Search for the cell housing the specified text and yield its (X, Y) center coordinate. 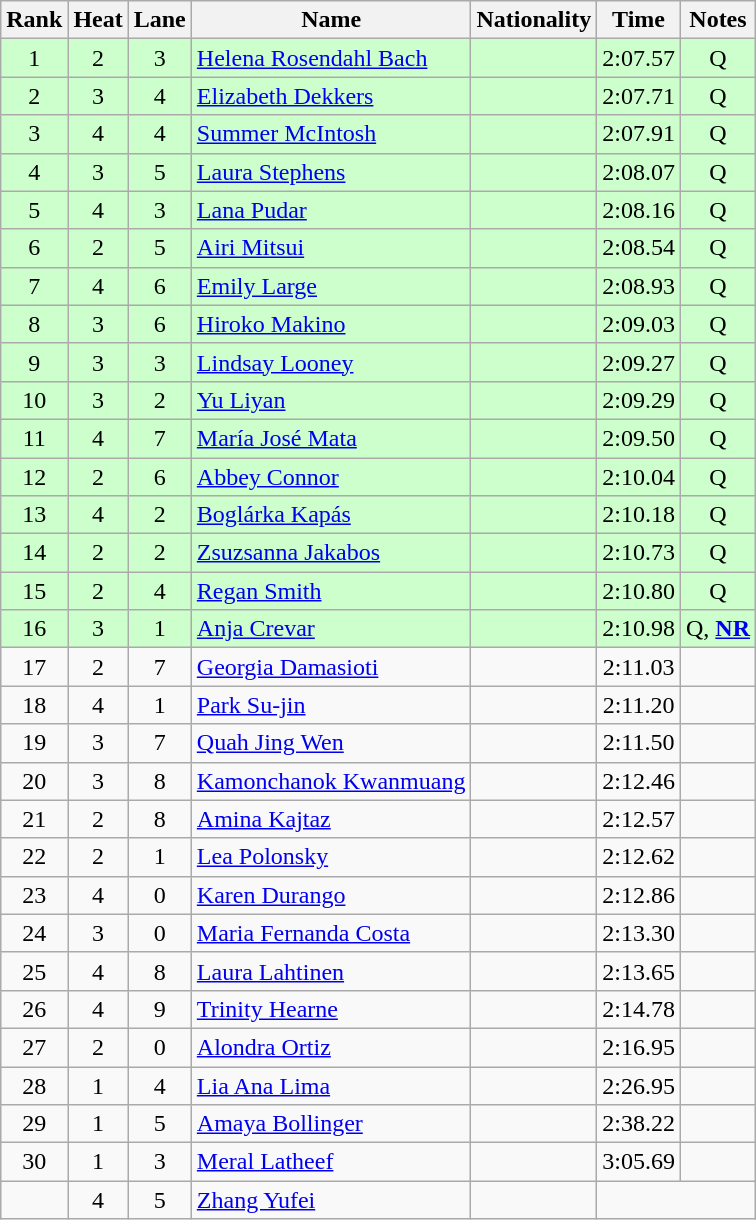
19 (34, 743)
Abbey Connor (331, 477)
10 (34, 400)
2:10.04 (639, 477)
Rank (34, 20)
30 (34, 1162)
28 (34, 1085)
Summer McIntosh (331, 134)
17 (34, 667)
25 (34, 971)
Amina Kajtaz (331, 819)
Lia Ana Lima (331, 1085)
2:08.54 (639, 248)
Alondra Ortiz (331, 1047)
Park Su-jin (331, 705)
2:07.71 (639, 96)
Georgia Damasioti (331, 667)
Meral Latheef (331, 1162)
2:13.30 (639, 933)
2:12.86 (639, 895)
26 (34, 1009)
2:09.29 (639, 400)
Elizabeth Dekkers (331, 96)
Q, NR (718, 629)
18 (34, 705)
2:12.46 (639, 781)
2:12.62 (639, 857)
Kamonchanok Kwanmuang (331, 781)
14 (34, 553)
Emily Large (331, 286)
Boglárka Kapás (331, 515)
2:16.95 (639, 1047)
Notes (718, 20)
27 (34, 1047)
2:10.80 (639, 591)
Lane (160, 20)
2:11.50 (639, 743)
29 (34, 1124)
Lana Pudar (331, 210)
Time (639, 20)
Yu Liyan (331, 400)
11 (34, 438)
2:11.20 (639, 705)
15 (34, 591)
16 (34, 629)
Quah Jing Wen (331, 743)
Amaya Bollinger (331, 1124)
Helena Rosendahl Bach (331, 58)
Nationality (534, 20)
24 (34, 933)
2:10.18 (639, 515)
Hiroko Makino (331, 324)
Anja Crevar (331, 629)
Laura Stephens (331, 172)
Airi Mitsui (331, 248)
Karen Durango (331, 895)
2:09.03 (639, 324)
2:08.07 (639, 172)
2:07.57 (639, 58)
13 (34, 515)
Regan Smith (331, 591)
21 (34, 819)
Zsuzsanna Jakabos (331, 553)
2:08.16 (639, 210)
23 (34, 895)
2:14.78 (639, 1009)
2:08.93 (639, 286)
María José Mata (331, 438)
Zhang Yufei (331, 1200)
Trinity Hearne (331, 1009)
2:11.03 (639, 667)
2:12.57 (639, 819)
20 (34, 781)
2:13.65 (639, 971)
2:09.50 (639, 438)
2:38.22 (639, 1124)
2:09.27 (639, 362)
2:10.73 (639, 553)
Lea Polonsky (331, 857)
2:26.95 (639, 1085)
2:07.91 (639, 134)
Laura Lahtinen (331, 971)
12 (34, 477)
2:10.98 (639, 629)
Lindsay Looney (331, 362)
3:05.69 (639, 1162)
Name (331, 20)
22 (34, 857)
Heat (98, 20)
Maria Fernanda Costa (331, 933)
